Output the (X, Y) coordinate of the center of the cell containing the given text.  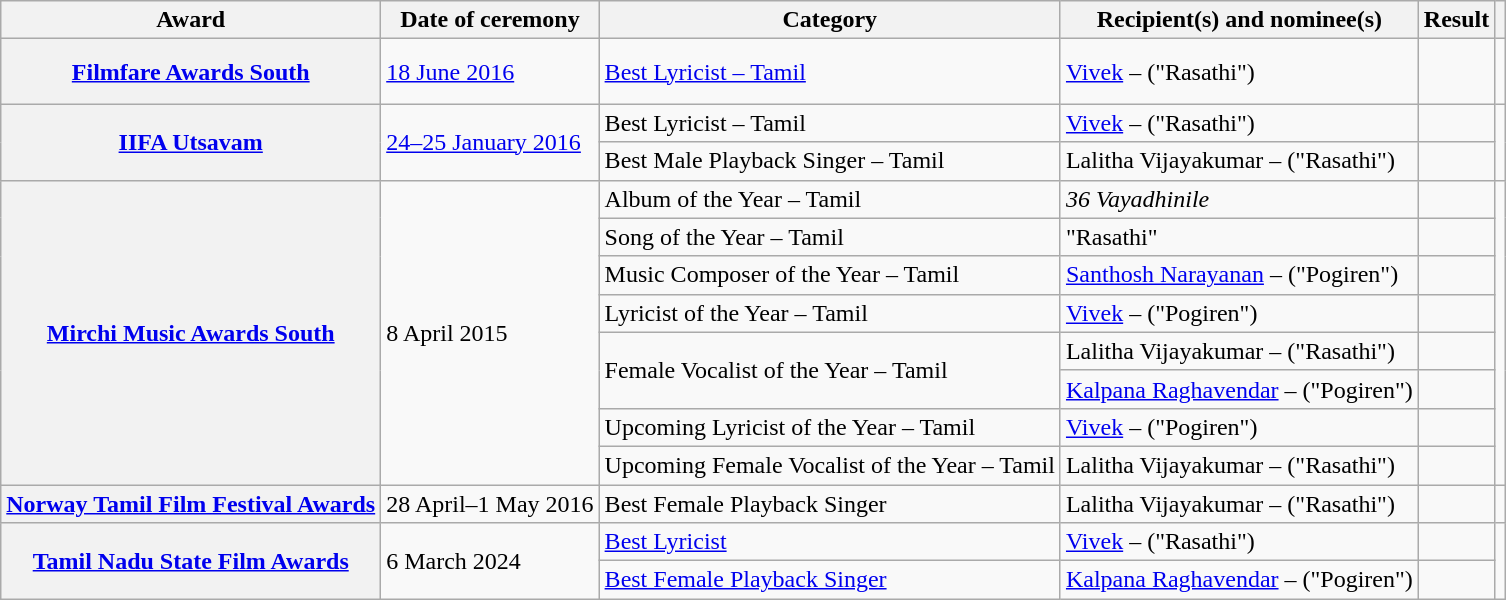
18 June 2016 (490, 72)
Upcoming Lyricist of the Year – Tamil (830, 427)
Upcoming Female Vocalist of the Year – Tamil (830, 465)
28 April–1 May 2016 (490, 503)
Best Male Playback Singer – Tamil (830, 161)
Song of the Year – Tamil (830, 237)
Award (191, 20)
Santhosh Narayanan – ("Pogiren") (1239, 275)
Norway Tamil Film Festival Awards (191, 503)
Female Vocalist of the Year – Tamil (830, 370)
6 March 2024 (490, 561)
Filmfare Awards South (191, 72)
Music Composer of the Year – Tamil (830, 275)
24–25 January 2016 (490, 142)
Tamil Nadu State Film Awards (191, 561)
Recipient(s) and nominee(s) (1239, 20)
IIFA Utsavam (191, 142)
36 Vayadhinile (1239, 199)
Date of ceremony (490, 20)
Mirchi Music Awards South (191, 332)
Album of the Year – Tamil (830, 199)
Category (830, 20)
"Rasathi" (1239, 237)
Result (1456, 20)
Best Lyricist (830, 542)
Lyricist of the Year – Tamil (830, 313)
8 April 2015 (490, 332)
